From the cell containing the given text, extract its center point as [X, Y] coordinate. 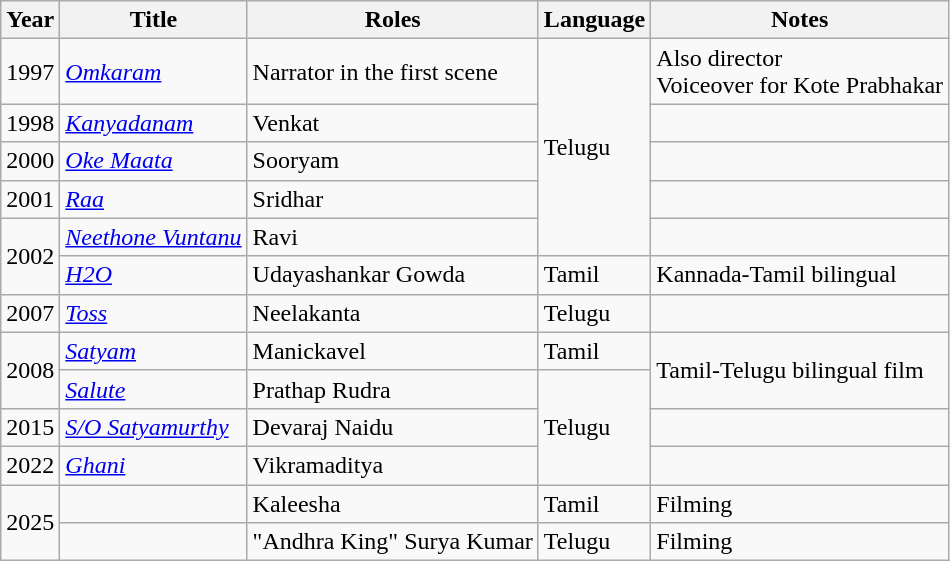
Also directorVoiceover for Kote Prabhakar [800, 72]
Kaleesha [392, 503]
"Andhra King" Surya Kumar [392, 542]
S/O Satyamurthy [154, 427]
1998 [30, 123]
Language [594, 20]
2000 [30, 161]
Ravi [392, 237]
Notes [800, 20]
Kanyadanam [154, 123]
Narrator in the first scene [392, 72]
1997 [30, 72]
Omkaram [154, 72]
Tamil-Telugu bilingual film [800, 370]
H2O [154, 275]
Salute [154, 389]
2002 [30, 256]
2008 [30, 370]
2001 [30, 199]
2015 [30, 427]
Prathap Rudra [392, 389]
Sridhar [392, 199]
Ghani [154, 465]
Devaraj Naidu [392, 427]
Roles [392, 20]
2007 [30, 313]
Sooryam [392, 161]
Neethone Vuntanu [154, 237]
Kannada-Tamil bilingual [800, 275]
Title [154, 20]
Toss [154, 313]
2025 [30, 522]
Year [30, 20]
Manickavel [392, 351]
Udayashankar Gowda [392, 275]
Neelakanta [392, 313]
Vikramaditya [392, 465]
Oke Maata [154, 161]
Raa [154, 199]
Venkat [392, 123]
Satyam [154, 351]
2022 [30, 465]
